Determine the (X, Y) coordinate at the center of the cell enclosing the given text.  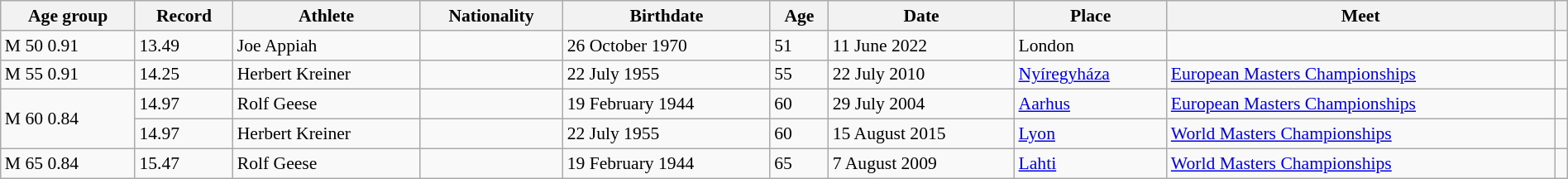
Place (1091, 16)
London (1091, 46)
29 July 2004 (921, 104)
55 (799, 75)
Nyíregyháza (1091, 75)
11 June 2022 (921, 46)
M 65 0.84 (68, 163)
Nationality (491, 16)
Record (184, 16)
Birthdate (667, 16)
M 60 0.84 (68, 119)
M 55 0.91 (68, 75)
65 (799, 163)
Lyon (1091, 134)
M 50 0.91 (68, 46)
Age (799, 16)
22 July 2010 (921, 75)
14.25 (184, 75)
26 October 1970 (667, 46)
Lahti (1091, 163)
15.47 (184, 163)
13.49 (184, 46)
15 August 2015 (921, 134)
Joe Appiah (327, 46)
51 (799, 46)
Age group (68, 16)
Meet (1361, 16)
Date (921, 16)
Athlete (327, 16)
7 August 2009 (921, 163)
Aarhus (1091, 104)
